Find where the given text appears and provide that cell's center as [x, y] coordinate. 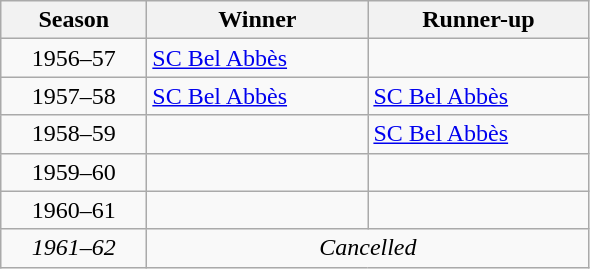
Winner [258, 20]
Cancelled [368, 248]
1961–62 [74, 248]
1960–61 [74, 210]
Season [74, 20]
1957–58 [74, 96]
Runner-up [478, 20]
1956–57 [74, 58]
1958–59 [74, 134]
1959–60 [74, 172]
